Return [X, Y] of the center of cell containing provided text 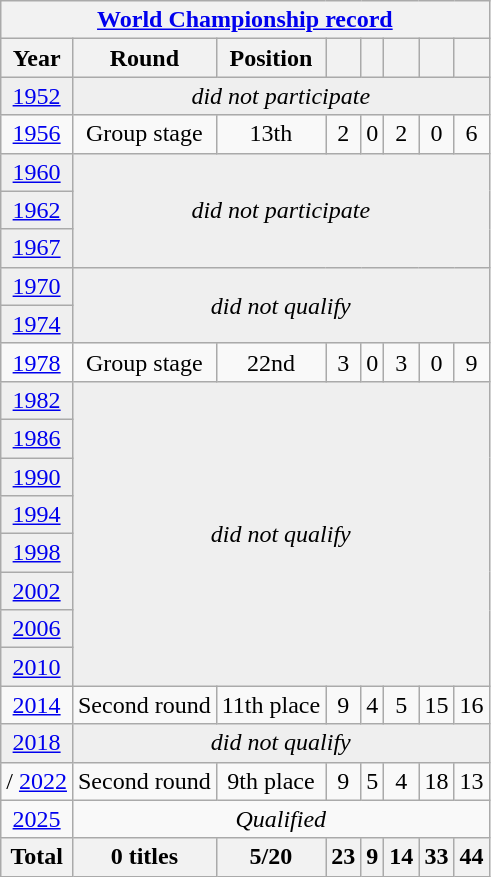
2002 [37, 591]
33 [436, 857]
0 titles [144, 857]
1970 [37, 286]
1998 [37, 553]
11th place [270, 705]
1974 [37, 324]
22nd [270, 362]
Position [270, 58]
2025 [37, 819]
1994 [37, 515]
23 [344, 857]
6 [472, 134]
9th place [270, 781]
1990 [37, 477]
2018 [37, 743]
2010 [37, 667]
1956 [37, 134]
18 [436, 781]
2014 [37, 705]
1982 [37, 400]
Total [37, 857]
Year [37, 58]
1960 [37, 172]
16 [472, 705]
5/20 [270, 857]
Round [144, 58]
14 [402, 857]
1978 [37, 362]
13th [270, 134]
Qualified [280, 819]
1962 [37, 210]
1967 [37, 248]
44 [472, 857]
13 [472, 781]
15 [436, 705]
World Championship record [245, 20]
/ 2022 [37, 781]
1986 [37, 438]
2006 [37, 629]
1952 [37, 96]
